Scan for the cell matching the given text and deliver its [X, Y] coordinate at center. 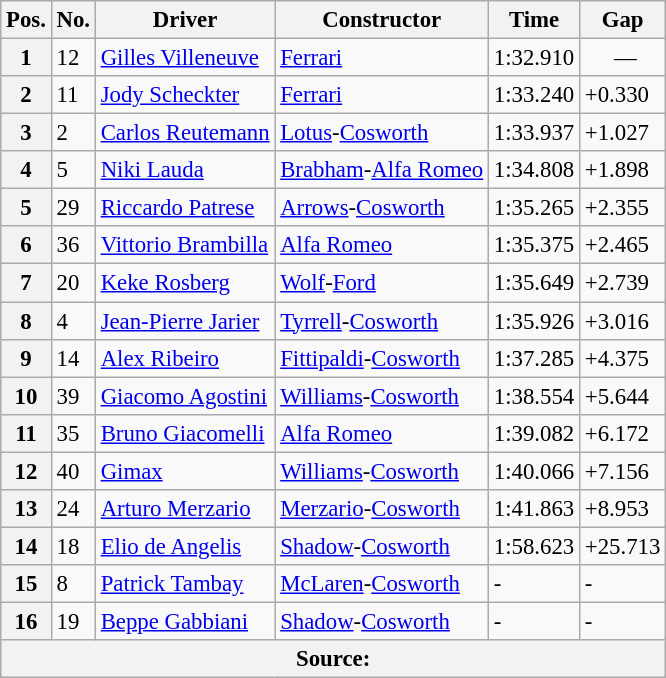
1:35.649 [534, 283]
Bruno Giacomelli [185, 433]
Alex Ribeiro [185, 358]
18 [73, 546]
Gilles Villeneuve [185, 58]
Patrick Tambay [185, 584]
1:33.240 [534, 95]
15 [26, 584]
+5.644 [623, 396]
1:37.285 [534, 358]
1 [26, 58]
Giacomo Agostini [185, 396]
1:58.623 [534, 546]
+6.172 [623, 433]
13 [26, 509]
24 [73, 509]
Merzario-Cosworth [382, 509]
19 [73, 621]
Niki Lauda [185, 170]
10 [26, 396]
+2.355 [623, 208]
1:33.937 [534, 133]
Source: [334, 659]
Tyrrell-Cosworth [382, 321]
+8.953 [623, 509]
McLaren-Cosworth [382, 584]
+2.465 [623, 245]
1:35.926 [534, 321]
1:40.066 [534, 471]
Elio de Angelis [185, 546]
36 [73, 245]
1:35.265 [534, 208]
Lotus-Cosworth [382, 133]
Gap [623, 20]
1:35.375 [534, 245]
Beppe Gabbiani [185, 621]
Riccardo Patrese [185, 208]
Arrows-Cosworth [382, 208]
16 [26, 621]
+3.016 [623, 321]
Constructor [382, 20]
— [623, 58]
Jody Scheckter [185, 95]
9 [26, 358]
Carlos Reutemann [185, 133]
Time [534, 20]
Arturo Merzario [185, 509]
1:38.554 [534, 396]
+2.739 [623, 283]
Fittipaldi-Cosworth [382, 358]
Vittorio Brambilla [185, 245]
No. [73, 20]
Brabham-Alfa Romeo [382, 170]
Pos. [26, 20]
20 [73, 283]
Keke Rosberg [185, 283]
39 [73, 396]
+1.027 [623, 133]
7 [26, 283]
1:32.910 [534, 58]
1:34.808 [534, 170]
Gimax [185, 471]
1:39.082 [534, 433]
Jean-Pierre Jarier [185, 321]
+0.330 [623, 95]
Driver [185, 20]
3 [26, 133]
40 [73, 471]
+25.713 [623, 546]
Wolf-Ford [382, 283]
1:41.863 [534, 509]
+4.375 [623, 358]
6 [26, 245]
+1.898 [623, 170]
29 [73, 208]
35 [73, 433]
+7.156 [623, 471]
